Determine the (x, y) coordinate at the center of the cell enclosing the given text.  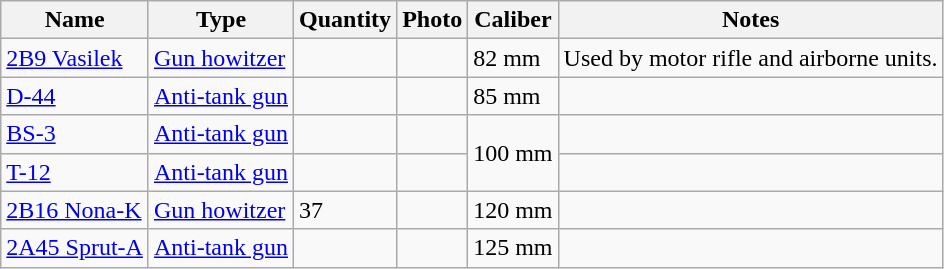
Photo (432, 20)
125 mm (513, 248)
37 (346, 210)
BS-3 (75, 134)
2B9 Vasilek (75, 58)
2A45 Sprut-A (75, 248)
82 mm (513, 58)
T-12 (75, 172)
100 mm (513, 153)
Notes (750, 20)
D-44 (75, 96)
2B16 Nona-K (75, 210)
Caliber (513, 20)
Name (75, 20)
120 mm (513, 210)
85 mm (513, 96)
Used by motor rifle and airborne units. (750, 58)
Quantity (346, 20)
Type (220, 20)
